Provide the (x, y) coordinate of the cell's center where the given text is located.  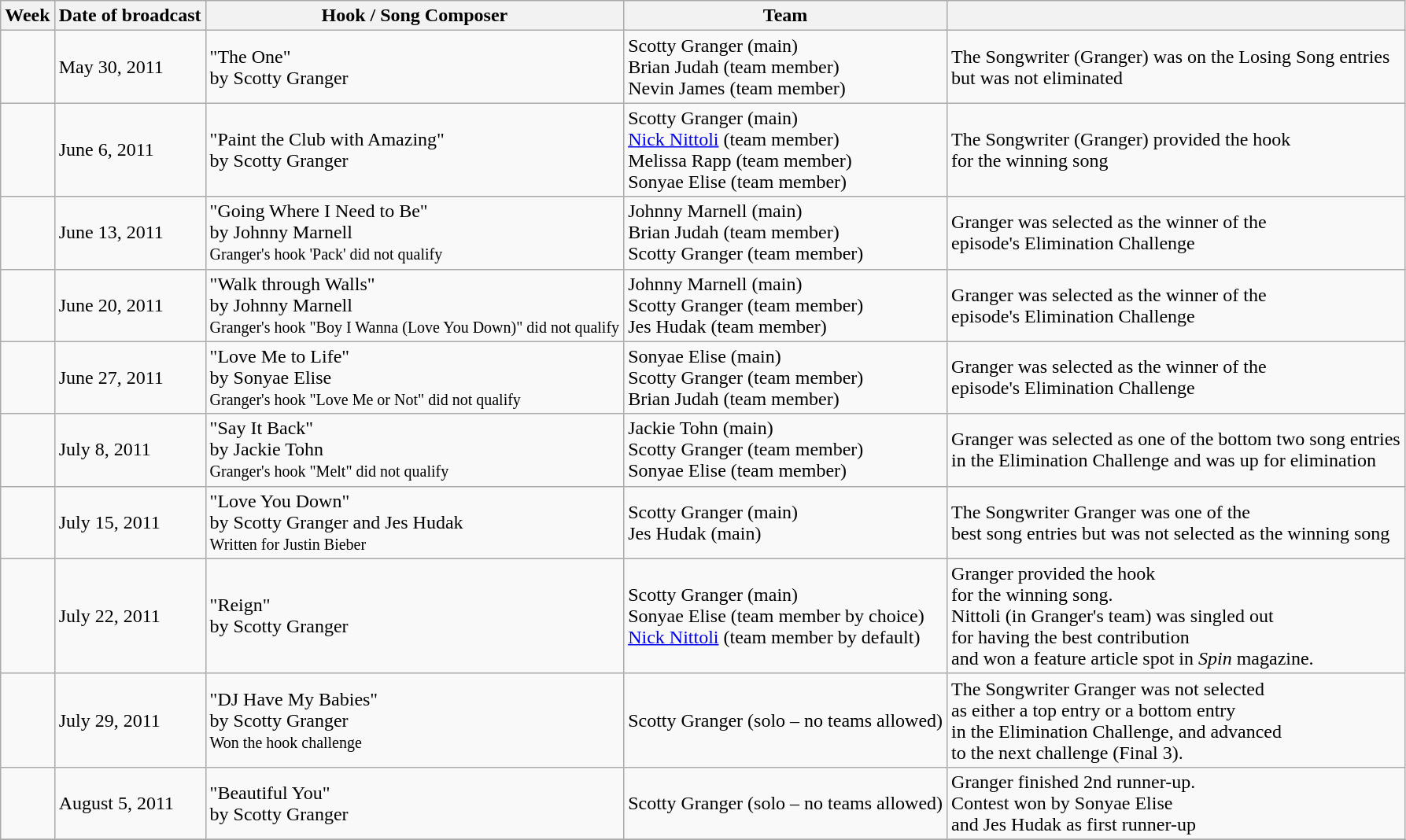
Scotty Granger (main) Jes Hudak (main) (785, 522)
July 22, 2011 (130, 616)
Johnny Marnell (main) Brian Judah (team member) Scotty Granger (team member) (785, 233)
Scotty Granger (main) Sonyae Elise (team member by choice) Nick Nittoli (team member by default) (785, 616)
"The One" by Scotty Granger (415, 67)
June 20, 2011 (130, 305)
"Love You Down" by Scotty Granger and Jes Hudak Written for Justin Bieber (415, 522)
The Songwriter Granger was one of the best song entries but was not selected as the winning song (1176, 522)
The Songwriter (Granger) provided the hook for the winning song (1176, 149)
Scotty Granger (main) Nick Nittoli (team member) Melissa Rapp (team member) Sonyae Elise (team member) (785, 149)
Team (785, 16)
August 5, 2011 (130, 803)
Johnny Marnell (main) Scotty Granger (team member) Jes Hudak (team member) (785, 305)
July 8, 2011 (130, 450)
"Paint the Club with Amazing" by Scotty Granger (415, 149)
Hook / Song Composer (415, 16)
"Beautiful You" by Scotty Granger (415, 803)
"Going Where I Need to Be" by Johnny Marnell Granger's hook 'Pack' did not qualify (415, 233)
"Say It Back" by Jackie Tohn Granger's hook "Melt" did not qualify (415, 450)
Granger was selected as one of the bottom two song entries in the Elimination Challenge and was up for elimination (1176, 450)
"Love Me to Life" by Sonyae Elise Granger's hook "Love Me or Not" did not qualify (415, 378)
June 13, 2011 (130, 233)
June 27, 2011 (130, 378)
"Walk through Walls" by Johnny Marnell Granger's hook "Boy I Wanna (Love You Down)" did not qualify (415, 305)
Jackie Tohn (main) Scotty Granger (team member) Sonyae Elise (team member) (785, 450)
May 30, 2011 (130, 67)
"DJ Have My Babies" by Scotty Granger Won the hook challenge (415, 720)
Granger finished 2nd runner-up. Contest won by Sonyae Elise and Jes Hudak as first runner-up (1176, 803)
Scotty Granger (main) Brian Judah (team member) Nevin James (team member) (785, 67)
"Reign" by Scotty Granger (415, 616)
July 29, 2011 (130, 720)
Date of broadcast (130, 16)
Week (28, 16)
Sonyae Elise (main) Scotty Granger (team member) Brian Judah (team member) (785, 378)
July 15, 2011 (130, 522)
June 6, 2011 (130, 149)
The Songwriter (Granger) was on the Losing Song entries but was not eliminated (1176, 67)
